For the text-containing cell, return its midpoint in (x, y) coordinate format. 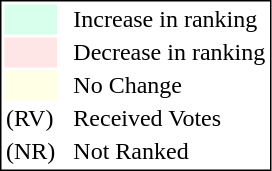
Increase in ranking (170, 19)
Not Ranked (170, 151)
Decrease in ranking (170, 53)
No Change (170, 85)
(RV) (30, 119)
(NR) (30, 151)
Received Votes (170, 119)
